Detect which cell encompasses the target text, then output its [x, y] center coordinate. 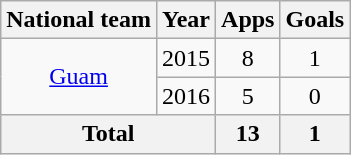
National team [79, 20]
13 [248, 134]
0 [315, 96]
Guam [79, 77]
Total [108, 134]
5 [248, 96]
Apps [248, 20]
8 [248, 58]
Goals [315, 20]
Year [186, 20]
2015 [186, 58]
2016 [186, 96]
